Pinpoint the cell where the given text exists, returning its (X, Y) midpoint coordinate. 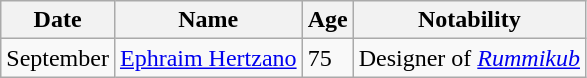
Name (208, 20)
Date (58, 20)
September (58, 58)
Notability (469, 20)
Designer of Rummikub (469, 58)
Ephraim Hertzano (208, 58)
Age (328, 20)
75 (328, 58)
